Detect which cell encompasses the target text, then output its (X, Y) center coordinate. 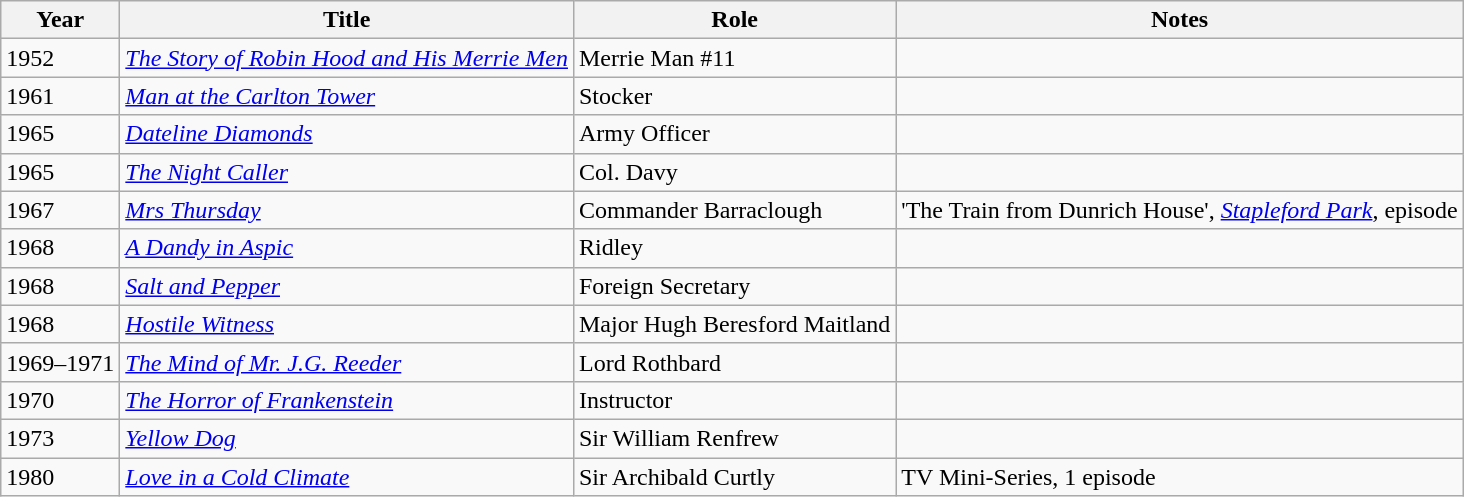
A Dandy in Aspic (347, 248)
Dateline Diamonds (347, 134)
Role (734, 20)
Ridley (734, 248)
Year (60, 20)
The Story of Robin Hood and His Merrie Men (347, 58)
1973 (60, 438)
The Mind of Mr. J.G. Reeder (347, 362)
1970 (60, 400)
The Night Caller (347, 172)
The Horror of Frankenstein (347, 400)
Merrie Man #11 (734, 58)
Hostile Witness (347, 324)
Man at the Carlton Tower (347, 96)
Yellow Dog (347, 438)
1967 (60, 210)
'The Train from Dunrich House', Stapleford Park, episode (1180, 210)
Col. Davy (734, 172)
1952 (60, 58)
Commander Barraclough (734, 210)
1980 (60, 477)
1961 (60, 96)
Major Hugh Beresford Maitland (734, 324)
Foreign Secretary (734, 286)
Notes (1180, 20)
1969–1971 (60, 362)
Army Officer (734, 134)
Instructor (734, 400)
Love in a Cold Climate (347, 477)
Mrs Thursday (347, 210)
Sir William Renfrew (734, 438)
Lord Rothbard (734, 362)
Sir Archibald Curtly (734, 477)
Salt and Pepper (347, 286)
TV Mini-Series, 1 episode (1180, 477)
Title (347, 20)
Stocker (734, 96)
